Return (X, Y) of the center of cell containing provided text 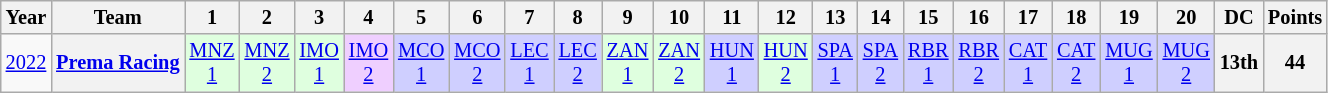
4 (368, 17)
6 (477, 17)
Points (1295, 17)
MUG2 (1186, 63)
20 (1186, 17)
MNZ1 (212, 63)
RBR2 (978, 63)
IMO2 (368, 63)
15 (928, 17)
9 (628, 17)
Team (118, 17)
13 (836, 17)
10 (679, 17)
7 (529, 17)
13th (1239, 63)
HUN1 (732, 63)
2022 (26, 63)
18 (1076, 17)
12 (786, 17)
44 (1295, 63)
MUG1 (1128, 63)
CAT1 (1028, 63)
ZAN2 (679, 63)
14 (880, 17)
ZAN1 (628, 63)
1 (212, 17)
SPA1 (836, 63)
16 (978, 17)
RBR1 (928, 63)
Year (26, 17)
8 (578, 17)
17 (1028, 17)
3 (318, 17)
SPA2 (880, 63)
DC (1239, 17)
MCO1 (421, 63)
19 (1128, 17)
HUN2 (786, 63)
MCO2 (477, 63)
CAT2 (1076, 63)
MNZ2 (266, 63)
LEC2 (578, 63)
5 (421, 17)
Prema Racing (118, 63)
LEC1 (529, 63)
IMO1 (318, 63)
2 (266, 17)
11 (732, 17)
